Extract the (x, y) coordinate from the center of the cell holding the provided text.  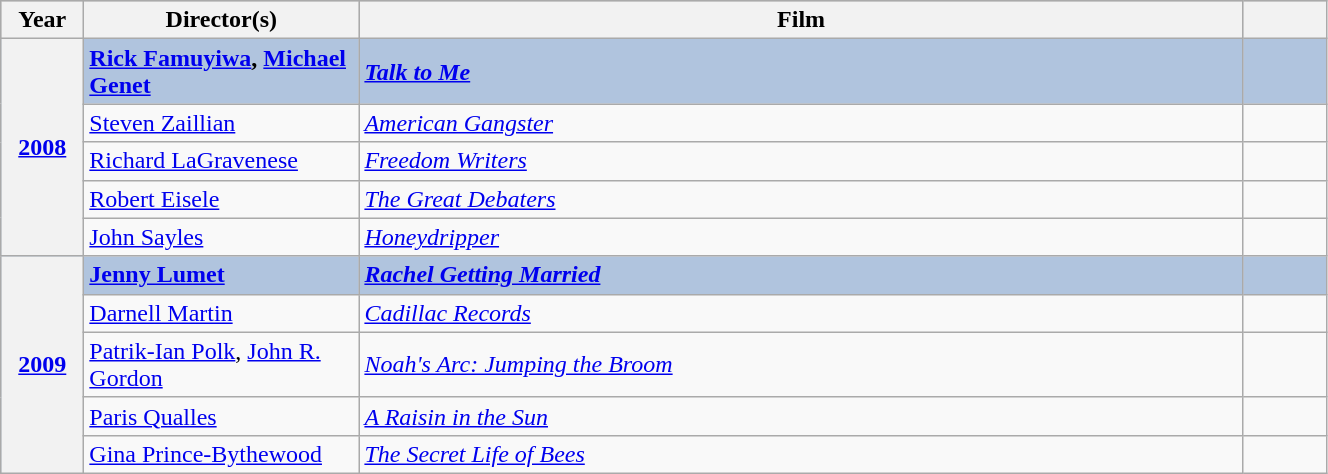
John Sayles (222, 237)
Noah's Arc: Jumping the Broom (802, 364)
Darnell Martin (222, 313)
2009 (42, 364)
A Raisin in the Sun (802, 416)
The Secret Life of Bees (802, 454)
Talk to Me (802, 72)
Freedom Writers (802, 161)
Robert Eisele (222, 199)
Patrik-Ian Polk, John R. Gordon (222, 364)
Honeydripper (802, 237)
2008 (42, 148)
Rick Famuyiwa, Michael Genet (222, 72)
Director(s) (222, 20)
American Gangster (802, 123)
Year (42, 20)
Rachel Getting Married (802, 275)
Gina Prince-Bythewood (222, 454)
Paris Qualles (222, 416)
Richard LaGravenese (222, 161)
Film (802, 20)
Steven Zaillian (222, 123)
The Great Debaters (802, 199)
Jenny Lumet (222, 275)
Cadillac Records (802, 313)
